From the cell containing the given text, extract its center point as [X, Y] coordinate. 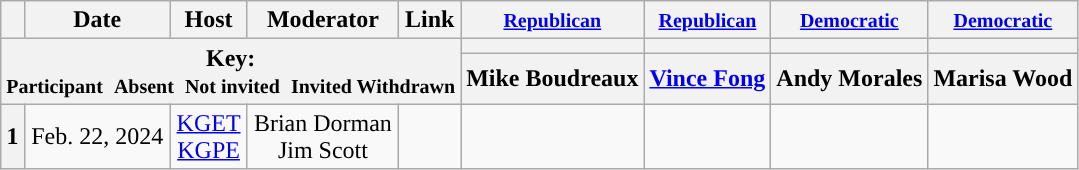
1 [13, 136]
Date [97, 20]
Host [208, 20]
KGETKGPE [208, 136]
Mike Boudreaux [552, 78]
Moderator [323, 20]
Link [430, 20]
Key: Participant Absent Not invited Invited Withdrawn [231, 72]
Brian DormanJim Scott [323, 136]
Vince Fong [708, 78]
Andy Morales [850, 78]
Feb. 22, 2024 [97, 136]
Marisa Wood [1003, 78]
